Search for the cell housing the specified text and yield its [X, Y] center coordinate. 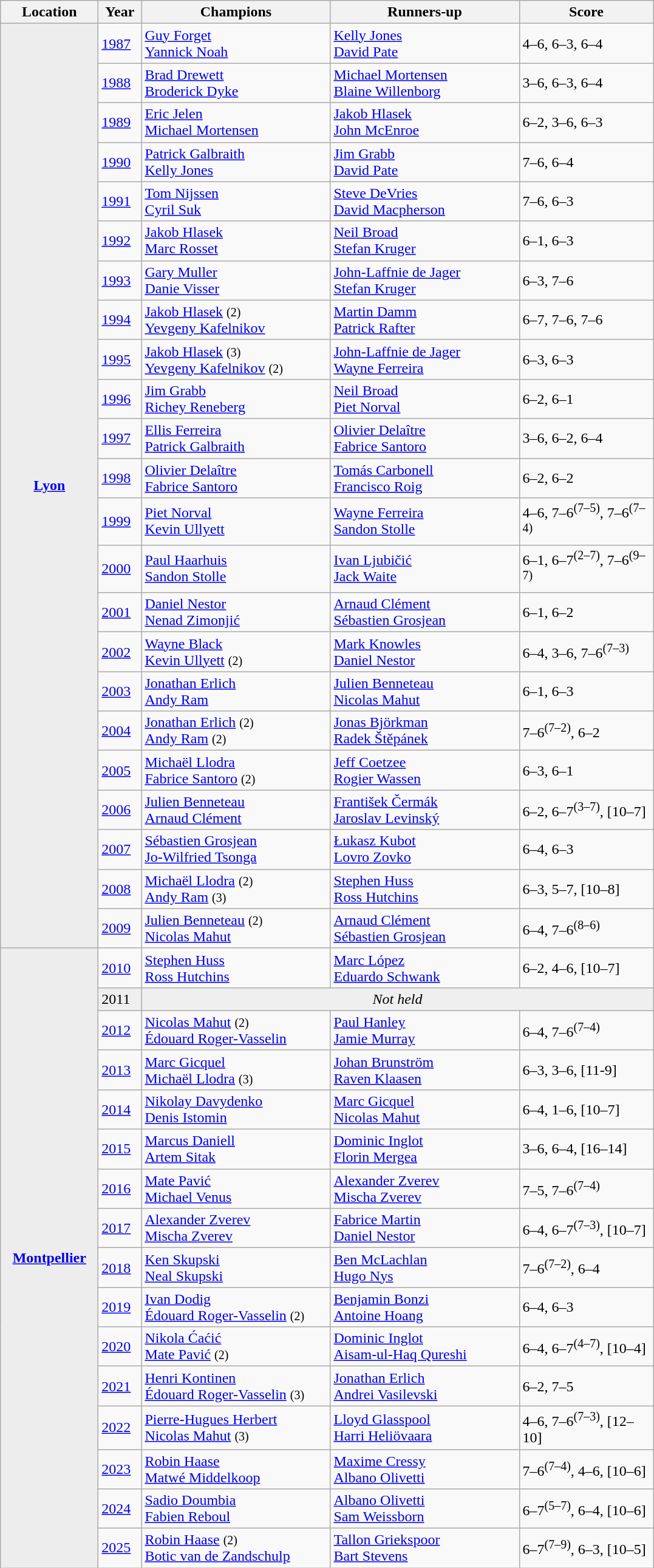
Jonathan Erlich Andy Ram [236, 691]
2019 [120, 1307]
Martin Damm Patrick Rafter [425, 319]
1999 [120, 522]
6–4, 7–6(8–6) [587, 928]
3–6, 6–2, 6–4 [587, 438]
1989 [120, 123]
6–4, 6–7(7–3), [10–7] [587, 1228]
4–6, 6–3, 6–4 [587, 44]
Jonas Björkman Radek Štěpánek [425, 731]
Jakob Hlasek Marc Rosset [236, 240]
4–6, 7–6(7–5), 7–6(7–4) [587, 522]
1995 [120, 360]
6–4, 7–6(7–4) [587, 1030]
Marcus Daniell Artem Sitak [236, 1149]
Kelly Jones David Pate [425, 44]
Benjamin Bonzi Antoine Hoang [425, 1307]
Nikola Ćaćić Mate Pavić (2) [236, 1347]
1998 [120, 477]
Nikolay Davydenko Denis Istomin [236, 1109]
Mate Pavić Michael Venus [236, 1189]
2002 [120, 652]
6–3, 6–3 [587, 360]
2024 [120, 1508]
Robin Haase (2) Botic van de Zandschulp [236, 1549]
2005 [120, 770]
Mark Knowles Daniel Nestor [425, 652]
6–7(7–9), 6–3, [10–5] [587, 1549]
Marc Gicquel Michaël Llodra (3) [236, 1070]
Julien Benneteau Arnaud Clément [236, 810]
2007 [120, 849]
6–7, 7–6, 7–6 [587, 319]
Tallon Griekspoor Bart Stevens [425, 1549]
6–3, 7–6 [587, 281]
Wayne Black Kevin Ullyett (2) [236, 652]
Lyon [50, 486]
Paul Haarhuis Sandon Stolle [236, 569]
Tomás Carbonell Francisco Roig [425, 477]
Ken Skupski Neal Skupski [236, 1268]
John-Laffnie de Jager Wayne Ferreira [425, 360]
Jakob Hlasek (3) Yevgeny Kafelnikov (2) [236, 360]
6–2, 4–6, [10–7] [587, 968]
Robin Haase Matwé Middelkoop [236, 1470]
Marc López Eduardo Schwank [425, 968]
Champions [236, 12]
2003 [120, 691]
2020 [120, 1347]
Fabrice Martin Daniel Nestor [425, 1228]
2009 [120, 928]
2015 [120, 1149]
2006 [120, 810]
2014 [120, 1109]
1997 [120, 438]
František Čermák Jaroslav Levinský [425, 810]
7–6(7–2), 6–4 [587, 1268]
7–6, 6–4 [587, 162]
2023 [120, 1470]
6–2, 6–1 [587, 398]
7–6, 6–3 [587, 202]
6–7(5–7), 6–4, [10–6] [587, 1508]
Jakob Hlasek (2) Yevgeny Kafelnikov [236, 319]
Johan Brunström Raven Klaasen [425, 1070]
2012 [120, 1030]
Jim Grabb Richey Reneberg [236, 398]
Gary Muller Danie Visser [236, 281]
1990 [120, 162]
6–3, 6–1 [587, 770]
Michael Mortensen Blaine Willenborg [425, 83]
2004 [120, 731]
2001 [120, 612]
Henri Kontinen Édouard Roger-Vasselin (3) [236, 1386]
6–3, 3–6, [11-9] [587, 1070]
1987 [120, 44]
1996 [120, 398]
Guy Forget Yannick Noah [236, 44]
6–1, 6–7(2–7), 7–6(9–7) [587, 569]
2025 [120, 1549]
Michaël Llodra Fabrice Santoro (2) [236, 770]
Jakob Hlasek John McEnroe [425, 123]
Runners-up [425, 12]
6–2, 7–5 [587, 1386]
1993 [120, 281]
7–5, 7–6(7–4) [587, 1189]
6–2, 6–2 [587, 477]
Brad Drewett Broderick Dyke [236, 83]
6–3, 5–7, [10–8] [587, 889]
Jim Grabb David Pate [425, 162]
Łukasz Kubot Lovro Zovko [425, 849]
Piet Norval Kevin Ullyett [236, 522]
Nicolas Mahut (2) Édouard Roger-Vasselin [236, 1030]
Dominic Inglot Florin Mergea [425, 1149]
2011 [120, 999]
Jeff Coetzee Rogier Wassen [425, 770]
Wayne Ferreira Sandon Stolle [425, 522]
1991 [120, 202]
3–6, 6–4, [16–14] [587, 1149]
Maxime Cressy Albano Olivetti [425, 1470]
2000 [120, 569]
Julien Benneteau (2) Nicolas Mahut [236, 928]
6–2, 3–6, 6–3 [587, 123]
2022 [120, 1428]
Location [50, 12]
Year [120, 12]
2016 [120, 1189]
Julien Benneteau Nicolas Mahut [425, 691]
2010 [120, 968]
Jonathan Erlich Andrei Vasilevski [425, 1386]
Albano Olivetti Sam Weissborn [425, 1508]
Ben McLachlan Hugo Nys [425, 1268]
Patrick Galbraith Kelly Jones [236, 162]
2017 [120, 1228]
Sadio Doumbia Fabien Reboul [236, 1508]
Sébastien Grosjean Jo-Wilfried Tsonga [236, 849]
2008 [120, 889]
1992 [120, 240]
2013 [120, 1070]
Not held [397, 999]
6–4, 6–7(4–7), [10–4] [587, 1347]
Steve DeVries David Macpherson [425, 202]
Marc Gicquel Nicolas Mahut [425, 1109]
Daniel Nestor Nenad Zimonjić [236, 612]
Eric Jelen Michael Mortensen [236, 123]
Neil Broad Stefan Kruger [425, 240]
Montpellier [50, 1258]
6–2, 6–7(3–7), [10–7] [587, 810]
Paul Hanley Jamie Murray [425, 1030]
6–4, 1–6, [10–7] [587, 1109]
Lloyd Glasspool Harri Heliövaara [425, 1428]
7–6(7–4), 4–6, [10–6] [587, 1470]
2021 [120, 1386]
Score [587, 12]
Michaël Llodra (2) Andy Ram (3) [236, 889]
Tom Nijssen Cyril Suk [236, 202]
6–1, 6–2 [587, 612]
Neil Broad Piet Norval [425, 398]
Ivan Ljubičić Jack Waite [425, 569]
4–6, 7–6(7–3), [12–10] [587, 1428]
Ivan Dodig Édouard Roger-Vasselin (2) [236, 1307]
3–6, 6–3, 6–4 [587, 83]
1988 [120, 83]
1994 [120, 319]
Ellis Ferreira Patrick Galbraith [236, 438]
6–4, 3–6, 7–6(7–3) [587, 652]
Pierre-Hugues Herbert Nicolas Mahut (3) [236, 1428]
7–6(7–2), 6–2 [587, 731]
Jonathan Erlich (2) Andy Ram (2) [236, 731]
John-Laffnie de Jager Stefan Kruger [425, 281]
Dominic Inglot Aisam-ul-Haq Qureshi [425, 1347]
2018 [120, 1268]
